Capture the cell that displays the provided text and extract its [X, Y] central coordinate. 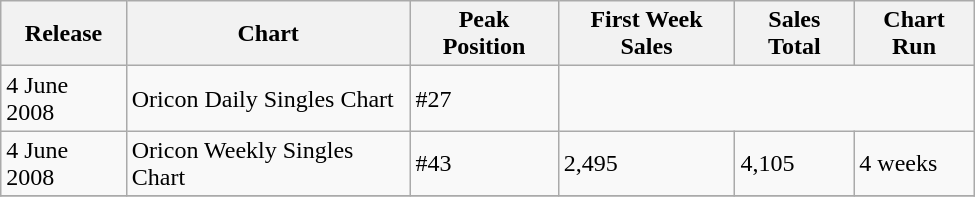
4 weeks [914, 164]
Chart [268, 34]
#27 [484, 98]
Sales Total [794, 34]
Oricon Weekly Singles Chart [268, 164]
Chart Run [914, 34]
Oricon Daily Singles Chart [268, 98]
#43 [484, 164]
4,105 [794, 164]
Release [64, 34]
First Week Sales [646, 34]
Peak Position [484, 34]
2,495 [646, 164]
